Return the (X, Y) coordinate for the center point of the cell that contains the specified text.  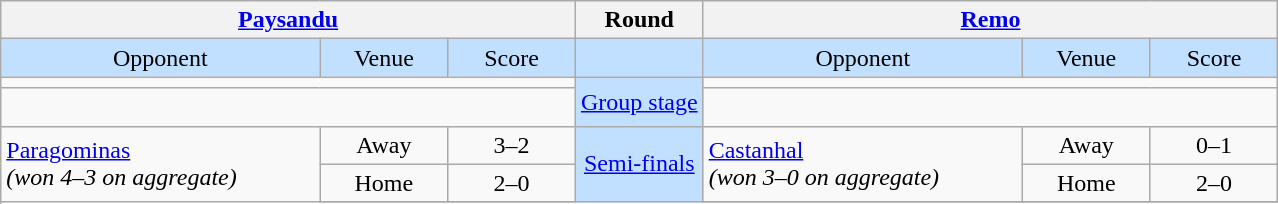
0–1 (1214, 145)
Semi-finals (639, 164)
Group stage (639, 102)
3–2 (512, 145)
Paysandu (288, 20)
Remo (990, 20)
Paragominas(won 4–3 on aggregate) (160, 164)
Castanhal(won 3–0 on aggregate) (862, 164)
Round (639, 20)
